Detect which cell encompasses the target text, then output its [X, Y] center coordinate. 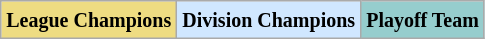
Division Champions [269, 20]
League Champions [89, 20]
Playoff Team [423, 20]
